Determine the [X, Y] coordinate at the center of the cell enclosing the given text.  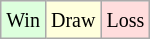
Draw [72, 20]
Loss [126, 20]
Win [24, 20]
